Capture the cell that displays the provided text and extract its (x, y) central coordinate. 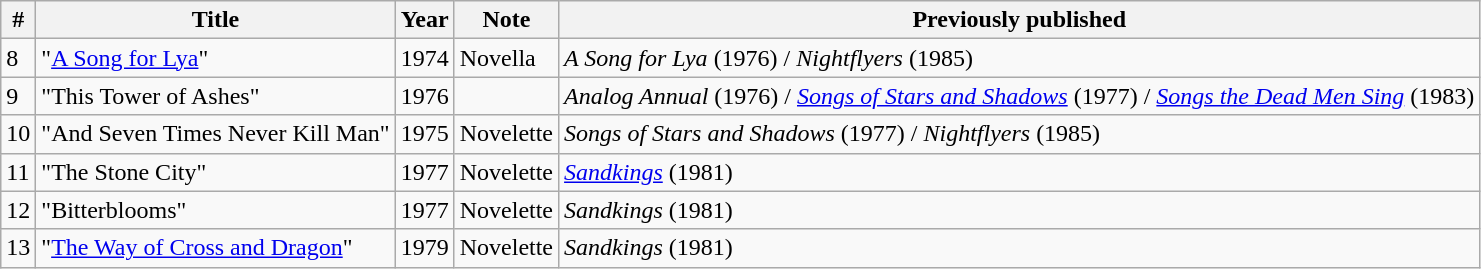
8 (18, 58)
A Song for Lya (1976) / Nightflyers (1985) (1020, 58)
1979 (424, 248)
Previously published (1020, 20)
Title (216, 20)
"Bitterblooms" (216, 210)
"This Tower of Ashes" (216, 96)
"The Way of Cross and Dragon" (216, 248)
"And Seven Times Never Kill Man" (216, 134)
Novella (506, 58)
"The Stone City" (216, 172)
1976 (424, 96)
Year (424, 20)
1974 (424, 58)
10 (18, 134)
Analog Annual (1976) / Songs of Stars and Shadows (1977) / Songs the Dead Men Sing (1983) (1020, 96)
13 (18, 248)
9 (18, 96)
Note (506, 20)
1975 (424, 134)
# (18, 20)
"A Song for Lya" (216, 58)
Songs of Stars and Shadows (1977) / Nightflyers (1985) (1020, 134)
12 (18, 210)
11 (18, 172)
